Scan for the cell matching the given text and deliver its [x, y] coordinate at center. 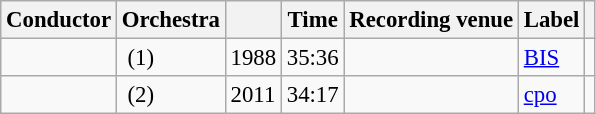
cpo [551, 95]
34:17 [312, 95]
Label [551, 20]
(2) [170, 95]
Conductor [59, 20]
2011 [253, 95]
Orchestra [170, 20]
Time [312, 20]
(1) [170, 58]
BIS [551, 58]
35:36 [312, 58]
Recording venue [431, 20]
1988 [253, 58]
